Find where the given text appears and provide that cell's center as [x, y] coordinate. 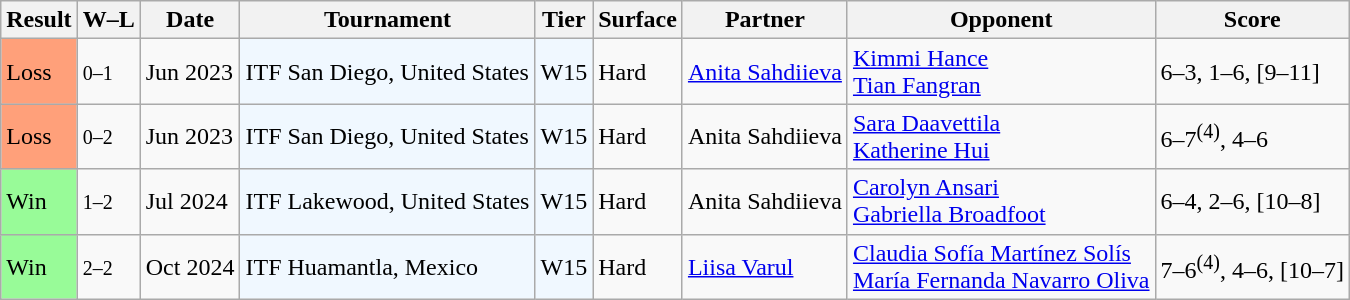
Tournament [388, 20]
0–2 [108, 136]
W–L [108, 20]
7–6(4), 4–6, [10–7] [1252, 266]
ITF Huamantla, Mexico [388, 266]
Score [1252, 20]
Surface [638, 20]
Tier [564, 20]
6–3, 1–6, [9–11] [1252, 72]
Kimmi Hance Tian Fangran [1001, 72]
Sara Daavettila Katherine Hui [1001, 136]
1–2 [108, 202]
Date [190, 20]
Partner [764, 20]
6–4, 2–6, [10–8] [1252, 202]
Carolyn Ansari Gabriella Broadfoot [1001, 202]
Liisa Varul [764, 266]
Opponent [1001, 20]
Oct 2024 [190, 266]
Result [39, 20]
2–2 [108, 266]
ITF Lakewood, United States [388, 202]
Claudia Sofía Martínez Solís María Fernanda Navarro Oliva [1001, 266]
0–1 [108, 72]
6–7(4), 4–6 [1252, 136]
Jul 2024 [190, 202]
